Locate the cell with the specified text and output its [X, Y] center coordinate. 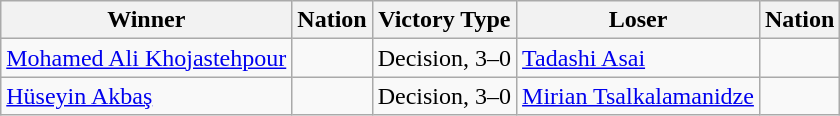
Hüseyin Akbaş [146, 96]
Mirian Tsalkalamanidze [638, 96]
Victory Type [444, 20]
Tadashi Asai [638, 58]
Loser [638, 20]
Winner [146, 20]
Mohamed Ali Khojastehpour [146, 58]
